Determine the [X, Y] coordinate at the center of the cell enclosing the given text.  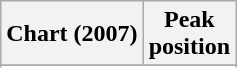
Peakposition [189, 34]
Chart (2007) [72, 34]
